Output the (x, y) coordinate of the center of the cell containing the given text.  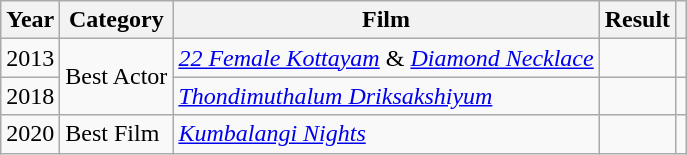
Best Actor (116, 77)
Kumbalangi Nights (386, 134)
2018 (30, 96)
Best Film (116, 134)
2020 (30, 134)
Film (386, 20)
2013 (30, 58)
Thondimuthalum Driksakshiyum (386, 96)
Result (637, 20)
22 Female Kottayam & Diamond Necklace (386, 58)
Year (30, 20)
Category (116, 20)
